Capture the cell that displays the provided text and extract its (X, Y) central coordinate. 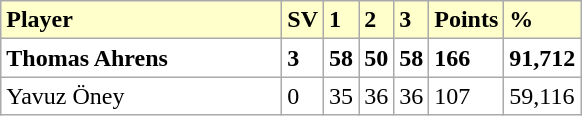
Thomas Ahrens (142, 58)
2 (376, 20)
91,712 (542, 58)
SV (303, 20)
59,116 (542, 96)
Player (142, 20)
107 (466, 96)
35 (342, 96)
50 (376, 58)
0 (303, 96)
Yavuz Öney (142, 96)
166 (466, 58)
Points (466, 20)
% (542, 20)
1 (342, 20)
